Detect which cell encompasses the target text, then output its [x, y] center coordinate. 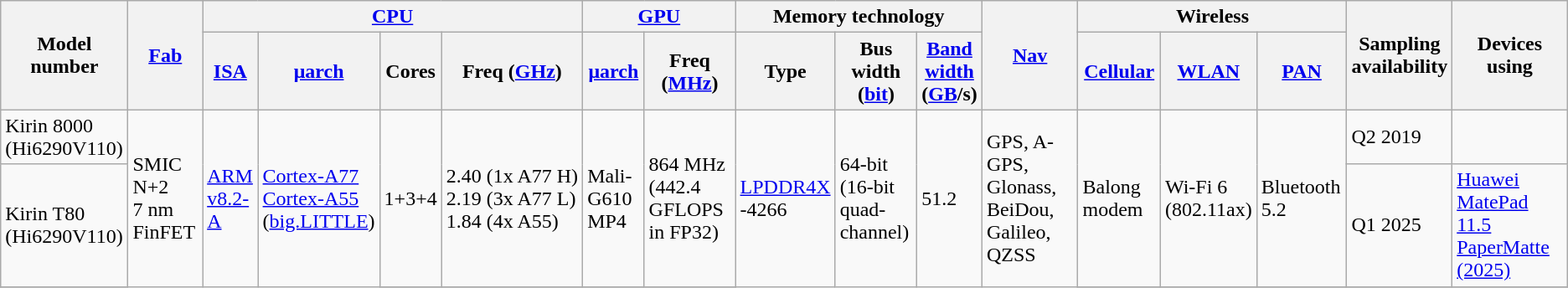
SMIC N+27 nm FinFET [166, 198]
Bandwidth (GB/s) [950, 71]
Freq (MHz) [690, 71]
GPU [659, 17]
Freq (GHz) [512, 71]
Q2 2019 [1400, 137]
864 MHz(442.4 GFLOPS in FP32) [690, 198]
PAN [1302, 71]
64-bit (16-bit quad-channel) [876, 198]
Sampling availability [1400, 55]
Q1 2025 [1400, 225]
LPDDR4X-4266 [786, 198]
Cores [410, 71]
Fab [166, 55]
ARMv8.2-A [230, 198]
Mali-G610 MP4 [613, 198]
Wi-Fi 6 (802.11ax) [1208, 198]
Kirin T80(Hi6290V110) [64, 225]
Devices using [1510, 55]
Wireless [1213, 17]
2.40 (1x A77 H)2.19 (3x A77 L)1.84 (4x A55) [512, 198]
GPS, A-GPS, Glonass, BeiDou, Galileo, QZSS [1030, 198]
Cellular [1119, 71]
WLAN [1208, 71]
51.2 [950, 198]
Bluetooth 5.2 [1302, 198]
Type [786, 71]
Kirin 8000(Hi6290V110) [64, 137]
Memory technology [859, 17]
Cortex-A77Cortex-A55(big.LITTLE) [318, 198]
CPU [393, 17]
Huawei MatePad 11.5 PaperMatte (2025) [1510, 225]
Model number [64, 55]
ISA [230, 71]
Balong modem [1119, 198]
1+3+4 [410, 198]
Nav [1030, 55]
Bus width (bit) [876, 71]
